Search for the cell housing the specified text and yield its (X, Y) center coordinate. 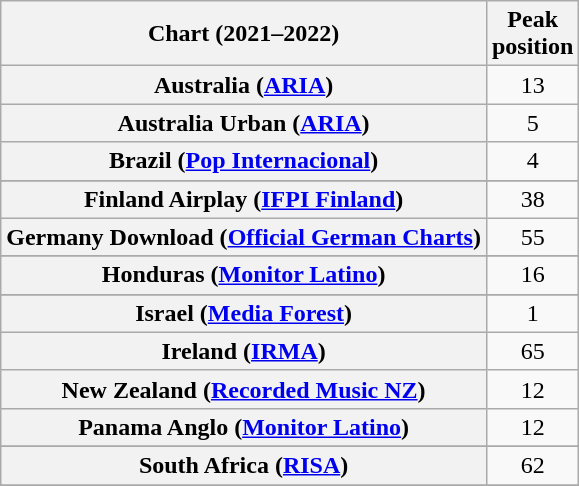
Ireland (IRMA) (244, 351)
1 (532, 313)
16 (532, 275)
New Zealand (Recorded Music NZ) (244, 389)
South Africa (RISA) (244, 465)
Chart (2021–2022) (244, 34)
5 (532, 123)
Brazil (Pop Internacional) (244, 161)
Australia Urban (ARIA) (244, 123)
65 (532, 351)
55 (532, 237)
13 (532, 85)
Honduras (Monitor Latino) (244, 275)
62 (532, 465)
Australia (ARIA) (244, 85)
4 (532, 161)
Israel (Media Forest) (244, 313)
Finland Airplay (IFPI Finland) (244, 199)
38 (532, 199)
Germany Download (Official German Charts) (244, 237)
Peakposition (532, 34)
Panama Anglo (Monitor Latino) (244, 427)
